Identify which cell holds the provided text, then report its [x, y] central coordinate. 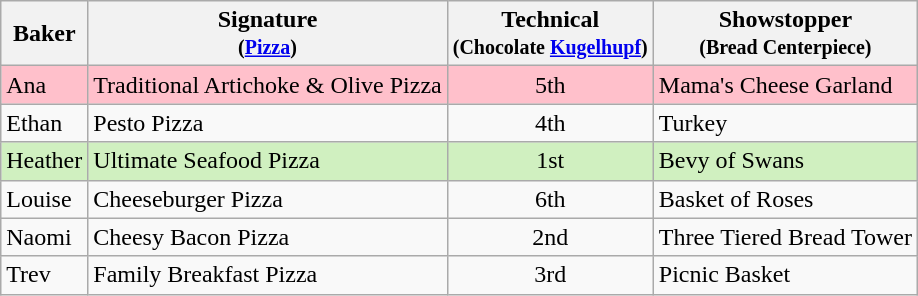
Mama's Cheese Garland [785, 85]
Ultimate Seafood Pizza [268, 161]
2nd [550, 237]
Pesto Pizza [268, 123]
3rd [550, 275]
Basket of Roses [785, 199]
Three Tiered Bread Tower [785, 237]
Signature(Pizza) [268, 34]
Baker [44, 34]
Cheesy Bacon Pizza [268, 237]
Trev [44, 275]
Naomi [44, 237]
Traditional Artichoke & Olive Pizza [268, 85]
Heather [44, 161]
Turkey [785, 123]
Showstopper(Bread Centerpiece) [785, 34]
Family Breakfast Pizza [268, 275]
5th [550, 85]
4th [550, 123]
Ana [44, 85]
Ethan [44, 123]
Picnic Basket [785, 275]
6th [550, 199]
Cheeseburger Pizza [268, 199]
Louise [44, 199]
Bevy of Swans [785, 161]
1st [550, 161]
Technical(Chocolate Kugelhupf) [550, 34]
